From the cell containing the given text, extract its center point as [x, y] coordinate. 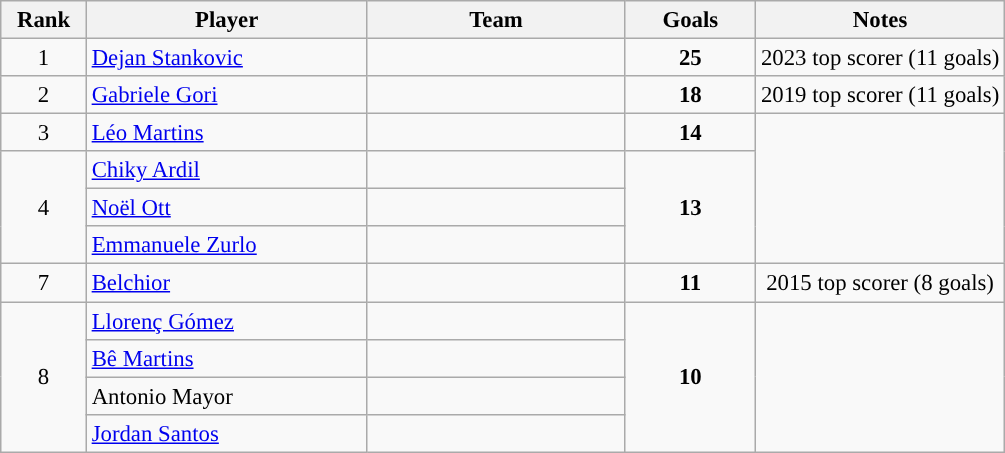
Jordan Santos [226, 433]
Team [496, 20]
2023 top scorer (11 goals) [880, 58]
Notes [880, 20]
Goals [690, 20]
1 [44, 58]
Llorenç Gómez [226, 321]
4 [44, 208]
2 [44, 95]
Chiky Ardil [226, 170]
Bê Martins [226, 358]
14 [690, 133]
13 [690, 208]
18 [690, 95]
3 [44, 133]
Dejan Stankovic [226, 58]
7 [44, 283]
Noël Ott [226, 208]
Emmanuele Zurlo [226, 245]
Belchior [226, 283]
Rank [44, 20]
Léo Martins [226, 133]
Gabriele Gori [226, 95]
8 [44, 377]
2015 top scorer (8 goals) [880, 283]
Player [226, 20]
25 [690, 58]
11 [690, 283]
10 [690, 377]
2019 top scorer (11 goals) [880, 95]
Antonio Mayor [226, 396]
